Pinpoint the cell where the given text exists, returning its [x, y] midpoint coordinate. 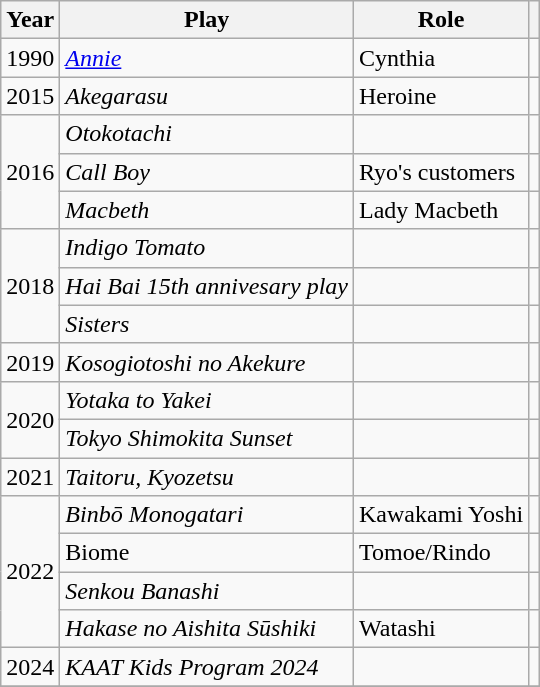
Sisters [207, 324]
Watashi [442, 629]
Play [207, 20]
Hai Bai 15th annivesary play [207, 286]
Kawakami Yoshi [442, 515]
Year [30, 20]
Annie [207, 58]
1990 [30, 58]
Heroine [442, 96]
2019 [30, 362]
2021 [30, 477]
Binbō Monogatari [207, 515]
Otokotachi [207, 134]
Kosogiotoshi no Akekure [207, 362]
Role [442, 20]
Taitoru, Kyozetsu [207, 477]
Akegarasu [207, 96]
Senkou Banashi [207, 591]
Macbeth [207, 210]
Cynthia [442, 58]
2024 [30, 667]
2020 [30, 419]
Tomoe/Rindo [442, 553]
2022 [30, 572]
Ryo's customers [442, 172]
KAAT Kids Program 2024 [207, 667]
Indigo Tomato [207, 248]
Hakase no Aishita Sūshiki [207, 629]
Yotaka to Yakei [207, 400]
2015 [30, 96]
Lady Macbeth [442, 210]
2018 [30, 286]
2016 [30, 172]
Call Boy [207, 172]
Biome [207, 553]
Tokyo Shimokita Sunset [207, 438]
